Search for the cell housing the specified text and yield its (X, Y) center coordinate. 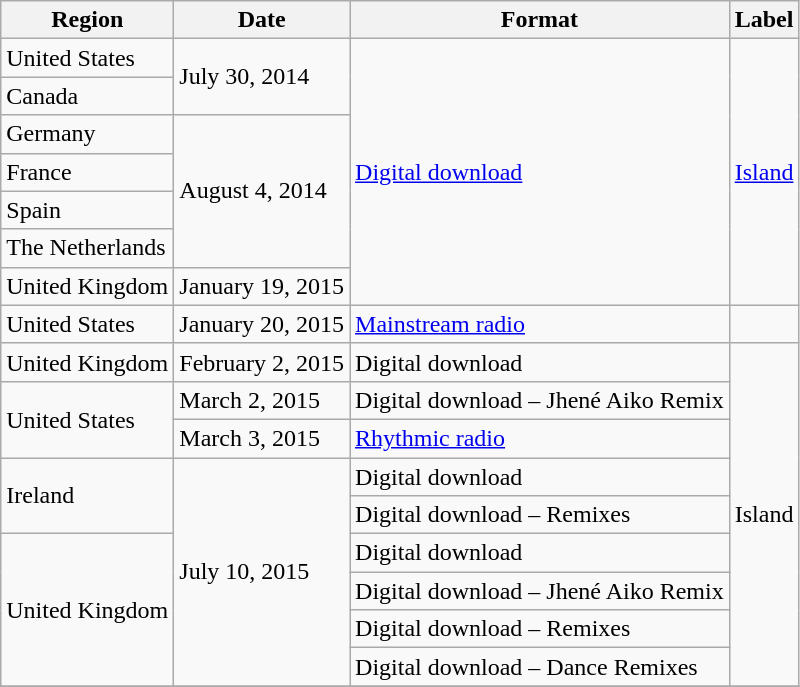
January 19, 2015 (262, 286)
Germany (88, 134)
August 4, 2014 (262, 191)
July 10, 2015 (262, 572)
Format (540, 20)
Label (764, 20)
France (88, 172)
March 2, 2015 (262, 400)
Digital download – Dance Remixes (540, 667)
The Netherlands (88, 248)
January 20, 2015 (262, 324)
Date (262, 20)
March 3, 2015 (262, 438)
Canada (88, 96)
Spain (88, 210)
Region (88, 20)
Rhythmic radio (540, 438)
July 30, 2014 (262, 77)
Ireland (88, 496)
February 2, 2015 (262, 362)
Mainstream radio (540, 324)
